Return (x, y) of the center of cell containing provided text 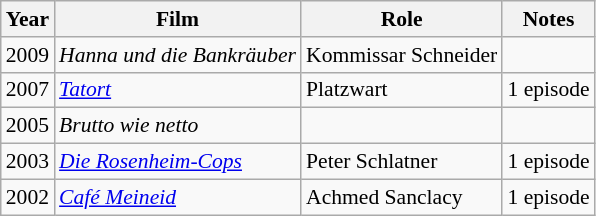
Tatort (178, 90)
Hanna und die Bankräuber (178, 55)
2009 (28, 55)
Achmed Sanclacy (402, 197)
Role (402, 19)
2002 (28, 197)
Die Rosenheim-Cops (178, 162)
Kommissar Schneider (402, 55)
Year (28, 19)
2007 (28, 90)
2005 (28, 126)
Brutto wie netto (178, 126)
Café Meineid (178, 197)
Notes (548, 19)
Peter Schlatner (402, 162)
2003 (28, 162)
Film (178, 19)
Platzwart (402, 90)
